Extract the [X, Y] coordinate from the center of the cell holding the provided text.  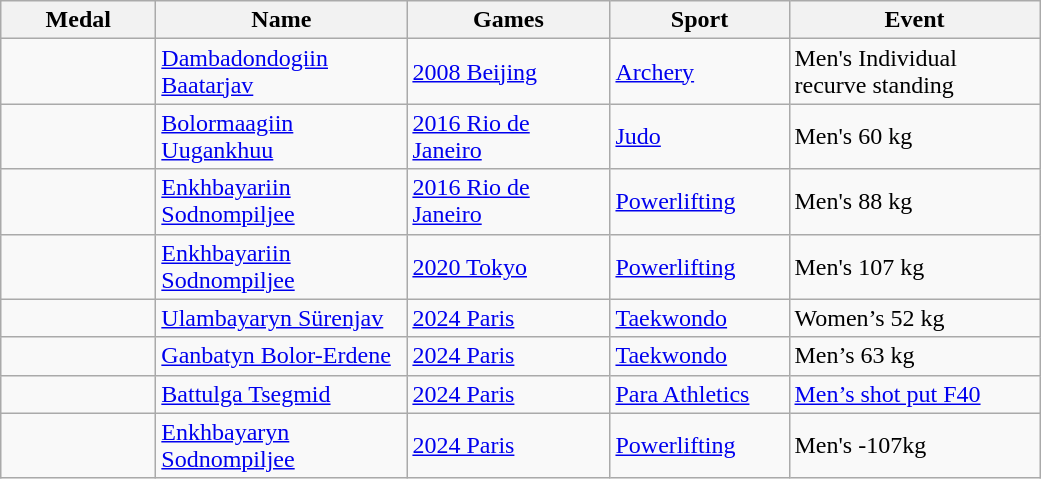
Men's Individual recurve standing [914, 72]
Women’s 52 kg [914, 318]
Name [282, 20]
Ganbatyn Bolor-Erdene [282, 356]
Event [914, 20]
Dambadondogiin Baatarjav [282, 72]
2008 Beijing [508, 72]
Men’s 63 kg [914, 356]
Sport [700, 20]
Bolormaagiin Uugankhuu [282, 136]
2020 Tokyo [508, 266]
Para Athletics [700, 394]
Archery [700, 72]
Men's 107 kg [914, 266]
Men's 88 kg [914, 202]
Men's 60 kg [914, 136]
Enkhbayaryn Sodnompiljee [282, 446]
Judo [700, 136]
Ulambayaryn Sürenjav [282, 318]
Medal [78, 20]
Men's -107kg [914, 446]
Men’s shot put F40 [914, 394]
Battulga Tsegmid [282, 394]
Games [508, 20]
